Scan for the cell matching the given text and deliver its [X, Y] coordinate at center. 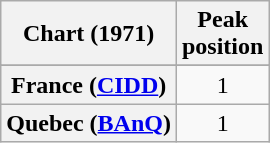
Quebec (BAnQ) [89, 123]
Peakposition [222, 34]
Chart (1971) [89, 34]
France (CIDD) [89, 85]
